Search for the cell housing the specified text and yield its (X, Y) center coordinate. 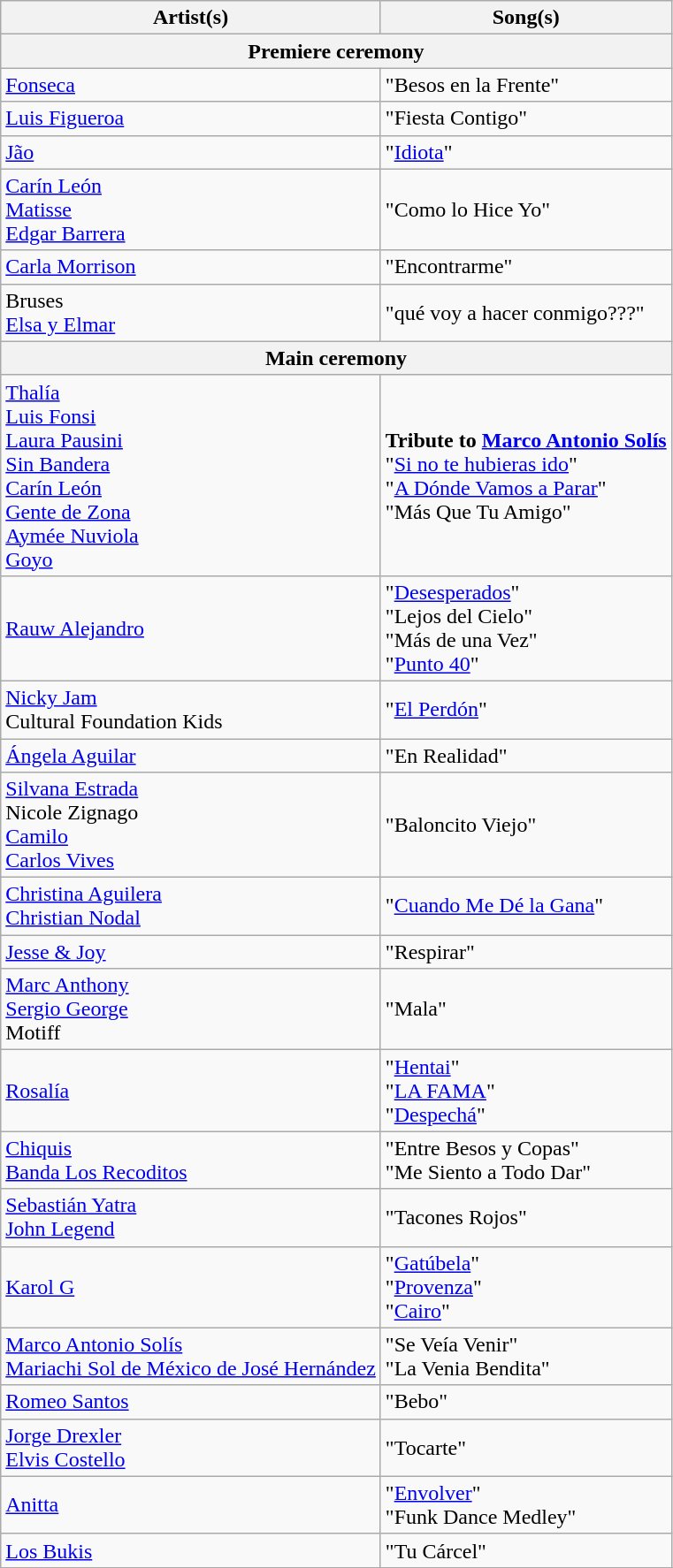
"Entre Besos y Copas""Me Siento a Todo Dar" (525, 1160)
"Idiota" (525, 152)
"Baloncito Viejo" (525, 826)
Romeo Santos (191, 1402)
"Desesperados""Lejos del Cielo""Más de una Vez""Punto 40" (525, 628)
Song(s) (525, 18)
Premiere ceremony (336, 51)
Marco Antonio SolísMariachi Sol de México de José Hernández (191, 1356)
"Gatúbela""Provenza""Cairo" (525, 1287)
"Tocarte" (525, 1448)
Christina AguileraChristian Nodal (191, 907)
"Mala" (525, 1009)
"qué voy a hacer conmigo???" (525, 313)
"Respirar" (525, 952)
Karol G (191, 1287)
Carla Morrison (191, 267)
"Bebo" (525, 1402)
Silvana EstradaNicole ZignagoCamiloCarlos Vives (191, 826)
"Encontrarme" (525, 267)
Tribute to Marco Antonio Solís"Si no te hubieras ido""A Dónde Vamos a Parar""Más Que Tu Amigo" (525, 476)
Anitta (191, 1504)
Luis Figueroa (191, 118)
"Fiesta Contigo" (525, 118)
Jorge DrexlerElvis Costello (191, 1448)
BrusesElsa y Elmar (191, 313)
ChiquisBanda Los Recoditos (191, 1160)
Jesse & Joy (191, 952)
"Envolver""Funk Dance Medley" (525, 1504)
Main ceremony (336, 358)
"El Perdón" (525, 709)
ThalíaLuis FonsiLaura PausiniSin BanderaCarín LeónGente de ZonaAymée NuviolaGoyo (191, 476)
Fonseca (191, 85)
Los Bukis (191, 1550)
"Tu Cárcel" (525, 1550)
Rauw Alejandro (191, 628)
Sebastián YatraJohn Legend (191, 1218)
Jão (191, 152)
"Como lo Hice Yo" (525, 209)
"En Realidad" (525, 756)
"Se Veía Venir""La Venia Bendita" (525, 1356)
"Besos en la Frente" (525, 85)
"Tacones Rojos" (525, 1218)
Artist(s) (191, 18)
Marc AnthonySergio GeorgeMotiff (191, 1009)
Nicky JamCultural Foundation Kids (191, 709)
Rosalía (191, 1091)
"Hentai""LA FAMA""Despechá" (525, 1091)
Ángela Aguilar (191, 756)
Carín LeónMatisseEdgar Barrera (191, 209)
"Cuando Me Dé la Gana" (525, 907)
